Identify which cell holds the provided text, then report its [x, y] central coordinate. 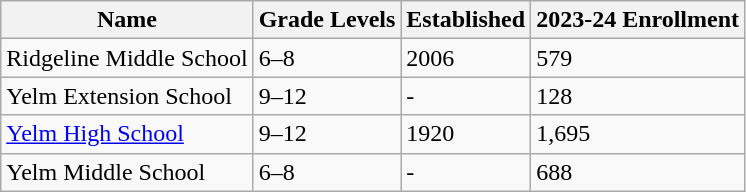
1920 [466, 134]
Established [466, 20]
579 [638, 58]
2006 [466, 58]
Name [127, 20]
Grade Levels [327, 20]
Yelm High School [127, 134]
1,695 [638, 134]
Ridgeline Middle School [127, 58]
2023-24 Enrollment [638, 20]
Yelm Middle School [127, 172]
Yelm Extension School [127, 96]
688 [638, 172]
128 [638, 96]
